Search for the cell housing the specified text and yield its [x, y] center coordinate. 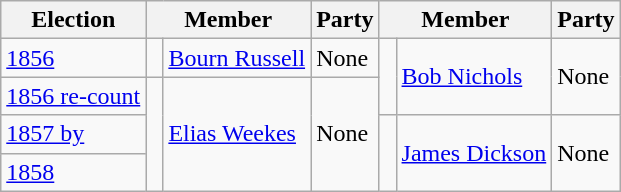
1857 by [74, 134]
1856 re-count [74, 96]
Bourn Russell [237, 58]
Bob Nichols [474, 77]
1858 [74, 172]
Election [74, 20]
Elias Weekes [237, 134]
James Dickson [474, 153]
1856 [74, 58]
